Search for the cell housing the specified text and yield its [x, y] center coordinate. 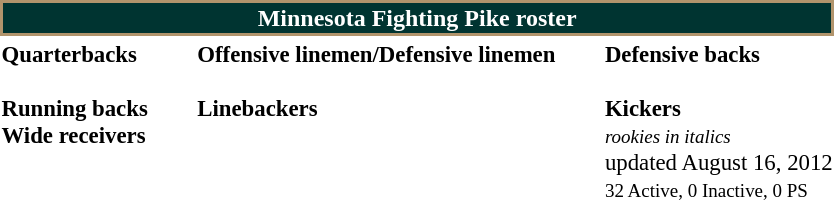
Minnesota Fighting Pike roster [417, 18]
